Return the [x, y] coordinate for the center point of the cell that contains the specified text.  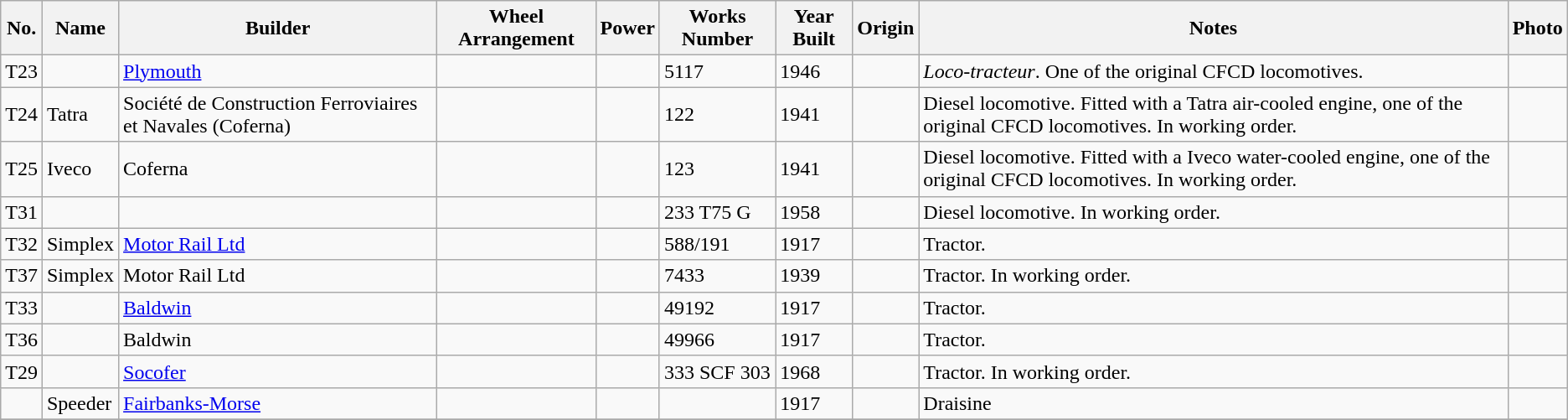
T36 [22, 340]
123 [717, 169]
1958 [814, 212]
Notes [1213, 29]
Plymouth [278, 71]
T33 [22, 308]
Socofer [278, 371]
233 T75 G [717, 212]
122 [717, 114]
Diesel locomotive. Fitted with a Tatra air-cooled engine, one of the original CFCD locomotives. In working order. [1213, 114]
Works Number [717, 29]
5117 [717, 71]
Iveco [80, 169]
Draisine [1213, 403]
49966 [717, 340]
1946 [814, 71]
49192 [717, 308]
T32 [22, 244]
333 SCF 303 [717, 371]
T24 [22, 114]
Diesel locomotive. Fitted with a Iveco water-cooled engine, one of the original CFCD locomotives. In working order. [1213, 169]
Fairbanks-Morse [278, 403]
Speeder [80, 403]
Power [627, 29]
Origin [886, 29]
588/191 [717, 244]
Wheel Arrangement [516, 29]
T29 [22, 371]
T37 [22, 276]
T25 [22, 169]
T23 [22, 71]
Builder [278, 29]
Coferna [278, 169]
Diesel locomotive. In working order. [1213, 212]
Loco-tracteur. One of the original CFCD locomotives. [1213, 71]
Name [80, 29]
Société de Construction Ferroviaires et Navales (Coferna) [278, 114]
T31 [22, 212]
1939 [814, 276]
Tatra [80, 114]
Photo [1538, 29]
No. [22, 29]
Year Built [814, 29]
1968 [814, 371]
7433 [717, 276]
